Output the [X, Y] coordinate of the center of the cell containing the given text.  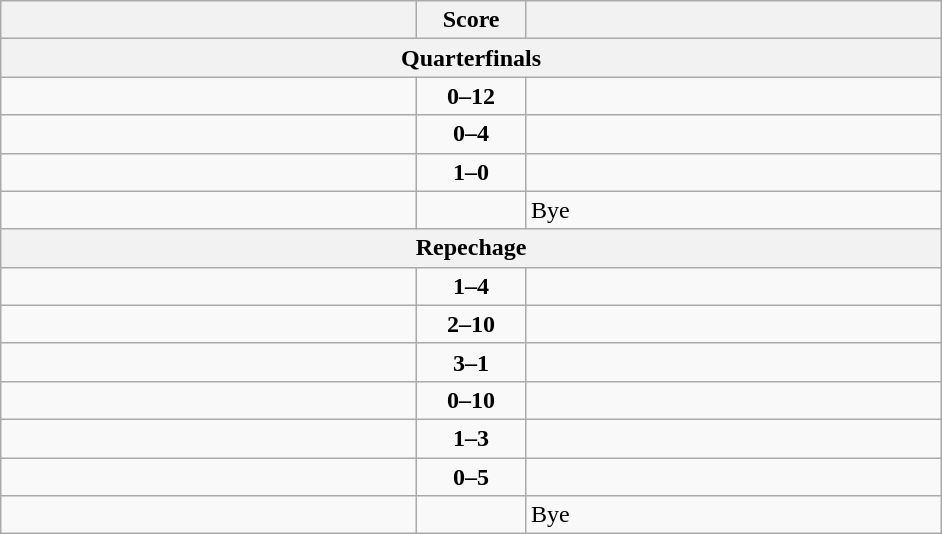
0–5 [472, 477]
Quarterfinals [472, 58]
3–1 [472, 362]
2–10 [472, 324]
0–10 [472, 400]
1–0 [472, 172]
Score [472, 20]
Repechage [472, 248]
1–3 [472, 438]
0–4 [472, 134]
0–12 [472, 96]
1–4 [472, 286]
